Return [X, Y] of the center of cell containing provided text 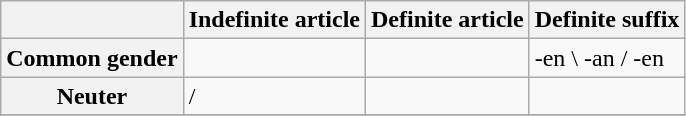
Definite article [448, 20]
Common gender [92, 58]
Definite suffix [607, 20]
Indefinite article [274, 20]
Neuter [92, 96]
/ [274, 96]
-en \ -an / -en [607, 58]
